Find where the given text appears and provide that cell's center as [x, y] coordinate. 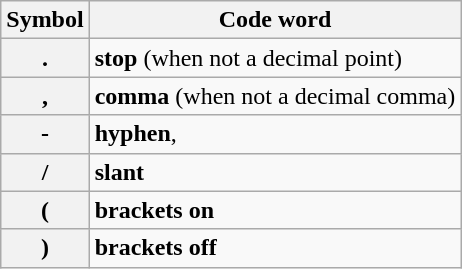
brackets on [275, 210]
Code word [275, 20]
slant [275, 172]
( [45, 210]
brackets off [275, 248]
Symbol [45, 20]
stop (when not a decimal point) [275, 58]
, [45, 96]
) [45, 248]
comma (when not a decimal comma) [275, 96]
hyphen, [275, 134]
. [45, 58]
/ [45, 172]
- [45, 134]
